Scan for the cell matching the given text and deliver its [X, Y] coordinate at center. 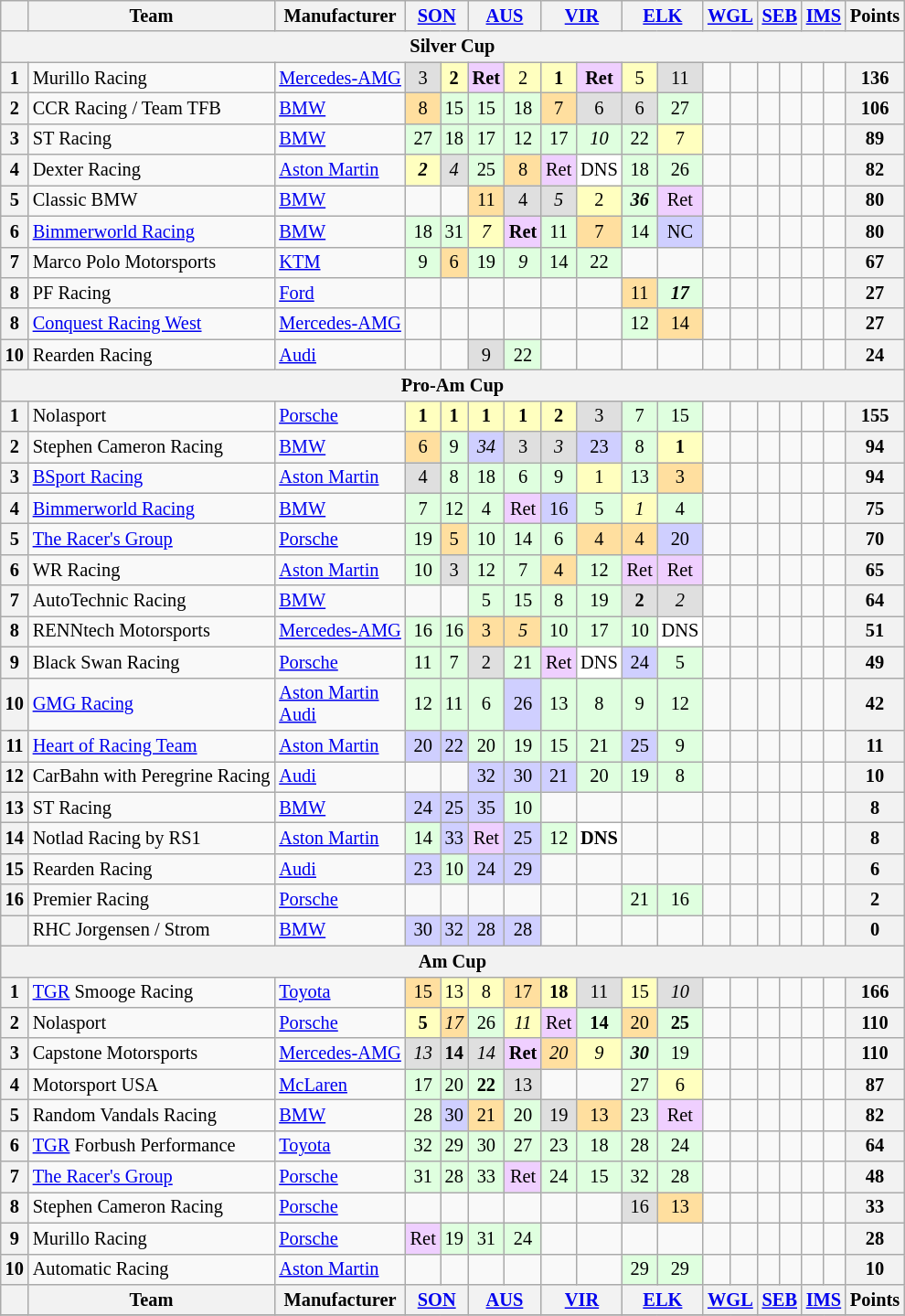
Black Swan Racing [152, 662]
89 [875, 139]
Capstone Motorsports [152, 1054]
166 [875, 992]
CCR Racing / Team TFB [152, 108]
CarBahn with Peregrine Racing [152, 776]
Am Cup [452, 961]
75 [875, 508]
Pro-Am Cup [452, 385]
Aston Martin Audi [340, 704]
Silver Cup [452, 47]
Premier Racing [152, 900]
NC [680, 231]
WR Racing [152, 570]
49 [875, 662]
106 [875, 108]
Automatic Racing [152, 1269]
87 [875, 1085]
155 [875, 416]
BSport Racing [152, 477]
McLaren [340, 1085]
35 [486, 808]
Notlad Racing by RS1 [152, 838]
48 [875, 1177]
TGR Smooge Racing [152, 992]
GMG Racing [152, 704]
Conquest Racing West [152, 324]
Random Vandals Racing [152, 1115]
0 [875, 930]
RHC Jorgensen / Strom [152, 930]
Motorsport USA [152, 1085]
51 [875, 631]
Marco Polo Motorsports [152, 262]
Dexter Racing [152, 170]
136 [875, 78]
42 [875, 704]
34 [486, 447]
AutoTechnic Racing [152, 601]
TGR Forbush Performance [152, 1146]
PF Racing [152, 293]
Heart of Racing Team [152, 745]
KTM [340, 262]
65 [875, 570]
70 [875, 539]
RENNtech Motorsports [152, 631]
Classic BMW [152, 200]
36 [640, 200]
Ford [340, 293]
67 [875, 262]
